Provide the [x, y] coordinate of the cell's center where the given text is located.  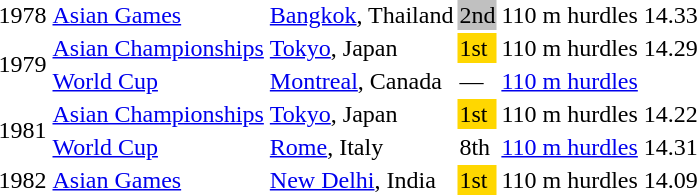
— [478, 81]
Montreal, Canada [362, 81]
Rome, Italy [362, 147]
New Delhi, India [362, 180]
8th [478, 147]
2nd [478, 15]
Bangkok, Thailand [362, 15]
